Output the [x, y] coordinate of the center of the cell containing the given text.  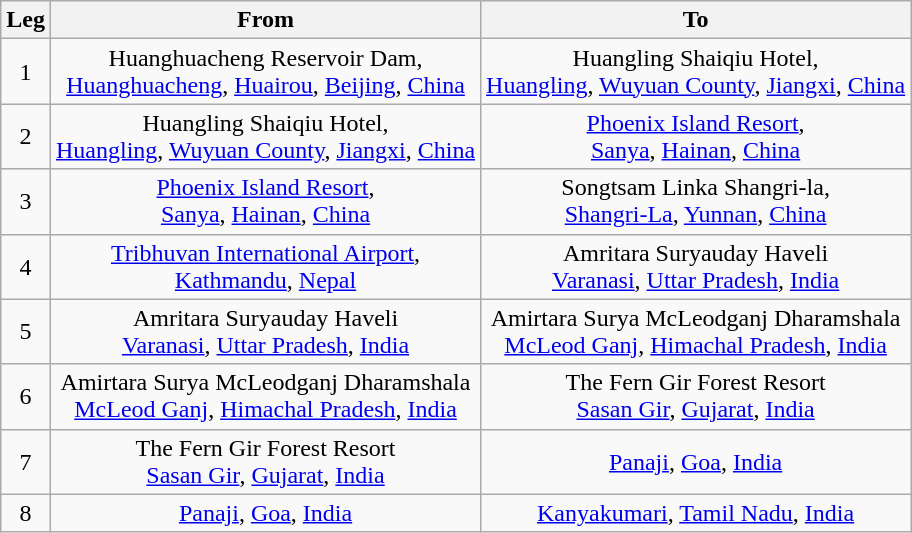
Huanghuacheng Reservoir Dam,Huanghuacheng, Huairou, Beijing, China [265, 72]
4 [26, 266]
6 [26, 396]
7 [26, 462]
5 [26, 332]
To [696, 20]
2 [26, 136]
1 [26, 72]
From [265, 20]
8 [26, 513]
Tribhuvan International Airport,Kathmandu, Nepal [265, 266]
Kanyakumari, Tamil Nadu, India [696, 513]
Songtsam Linka Shangri-la,Shangri-La, Yunnan, China [696, 202]
Leg [26, 20]
3 [26, 202]
